Pinpoint the cell where the given text exists, returning its [X, Y] midpoint coordinate. 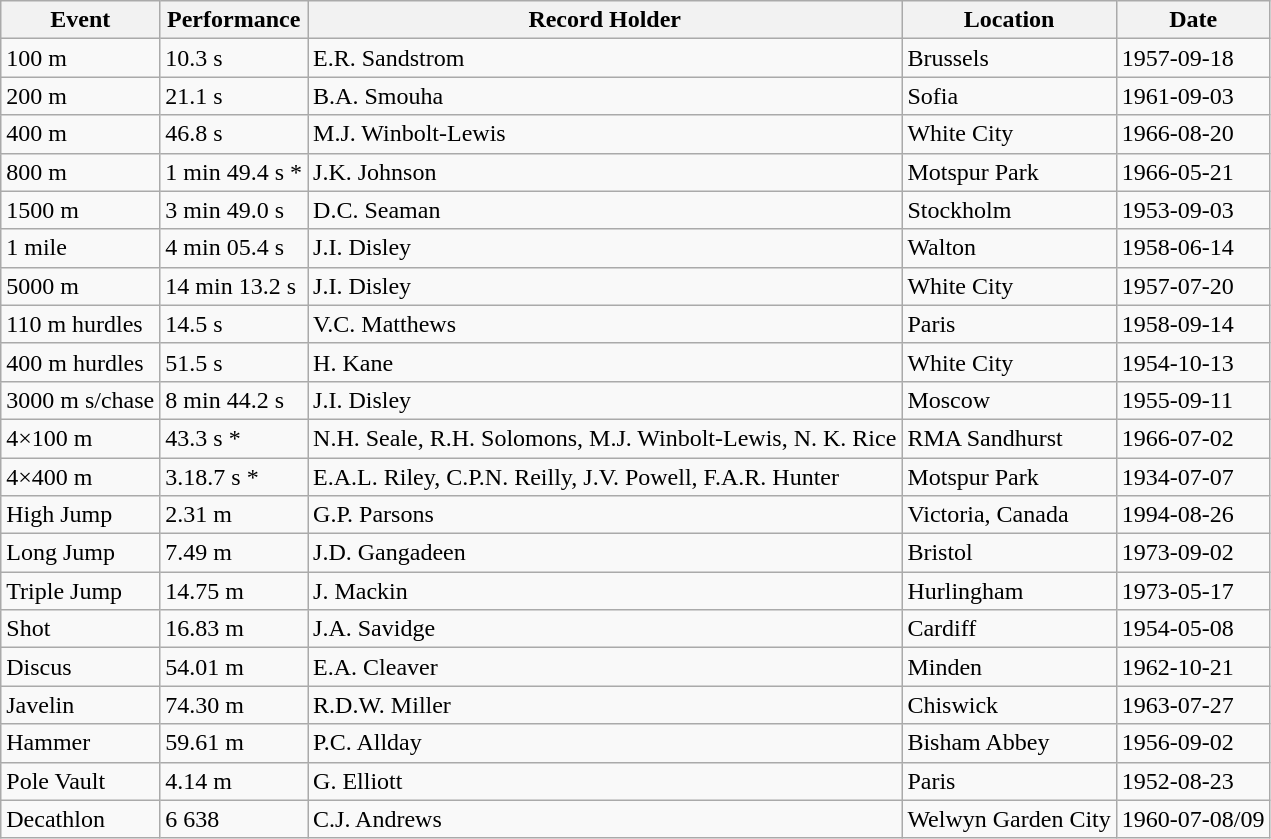
1 min 49.4 s * [234, 172]
E.R. Sandstrom [605, 58]
Welwyn Garden City [1009, 819]
6 638 [234, 819]
46.8 s [234, 134]
16.83 m [234, 629]
7.49 m [234, 553]
1963-07-27 [1193, 705]
1 mile [80, 248]
1500 m [80, 210]
1957-09-18 [1193, 58]
Hurlingham [1009, 591]
400 m [80, 134]
1962-10-21 [1193, 667]
P.C. Allday [605, 743]
1955-09-11 [1193, 400]
C.J. Andrews [605, 819]
Javelin [80, 705]
1960-07-08/09 [1193, 819]
200 m [80, 96]
1973-05-17 [1193, 591]
H. Kane [605, 362]
1954-10-13 [1193, 362]
8 min 44.2 s [234, 400]
400 m hurdles [80, 362]
21.1 s [234, 96]
B.A. Smouha [605, 96]
Bristol [1009, 553]
4.14 m [234, 781]
1952-08-23 [1193, 781]
J.A. Savidge [605, 629]
1958-09-14 [1193, 324]
14.75 m [234, 591]
10.3 s [234, 58]
43.3 s * [234, 438]
Hammer [80, 743]
J.K. Johnson [605, 172]
M.J. Winbolt-Lewis [605, 134]
1953-09-03 [1193, 210]
51.5 s [234, 362]
800 m [80, 172]
59.61 m [234, 743]
1966-08-20 [1193, 134]
1966-05-21 [1193, 172]
Triple Jump [80, 591]
Cardiff [1009, 629]
Shot [80, 629]
Decathlon [80, 819]
Stockholm [1009, 210]
5000 m [80, 286]
Performance [234, 20]
Sofia [1009, 96]
E.A.L. Riley, C.P.N. Reilly, J.V. Powell, F.A.R. Hunter [605, 477]
4 min 05.4 s [234, 248]
E.A. Cleaver [605, 667]
Event [80, 20]
Walton [1009, 248]
Moscow [1009, 400]
3000 m s/chase [80, 400]
R.D.W. Miller [605, 705]
74.30 m [234, 705]
1956-09-02 [1193, 743]
High Jump [80, 515]
Victoria, Canada [1009, 515]
V.C. Matthews [605, 324]
4×400 m [80, 477]
1958-06-14 [1193, 248]
14.5 s [234, 324]
Discus [80, 667]
1934-07-07 [1193, 477]
2.31 m [234, 515]
Record Holder [605, 20]
4×100 m [80, 438]
110 m hurdles [80, 324]
Chiswick [1009, 705]
Minden [1009, 667]
1966-07-02 [1193, 438]
1994-08-26 [1193, 515]
100 m [80, 58]
G.P. Parsons [605, 515]
Brussels [1009, 58]
N.H. Seale, R.H. Solomons, M.J. Winbolt-Lewis, N. K. Rice [605, 438]
Pole Vault [80, 781]
1961-09-03 [1193, 96]
14 min 13.2 s [234, 286]
1957-07-20 [1193, 286]
1954-05-08 [1193, 629]
Long Jump [80, 553]
Bisham Abbey [1009, 743]
G. Elliott [605, 781]
3 min 49.0 s [234, 210]
3.18.7 s * [234, 477]
J.D. Gangadeen [605, 553]
54.01 m [234, 667]
J. Mackin [605, 591]
1973-09-02 [1193, 553]
Location [1009, 20]
D.C. Seaman [605, 210]
Date [1193, 20]
RMA Sandhurst [1009, 438]
